For the text-containing cell, return its midpoint in (X, Y) coordinate format. 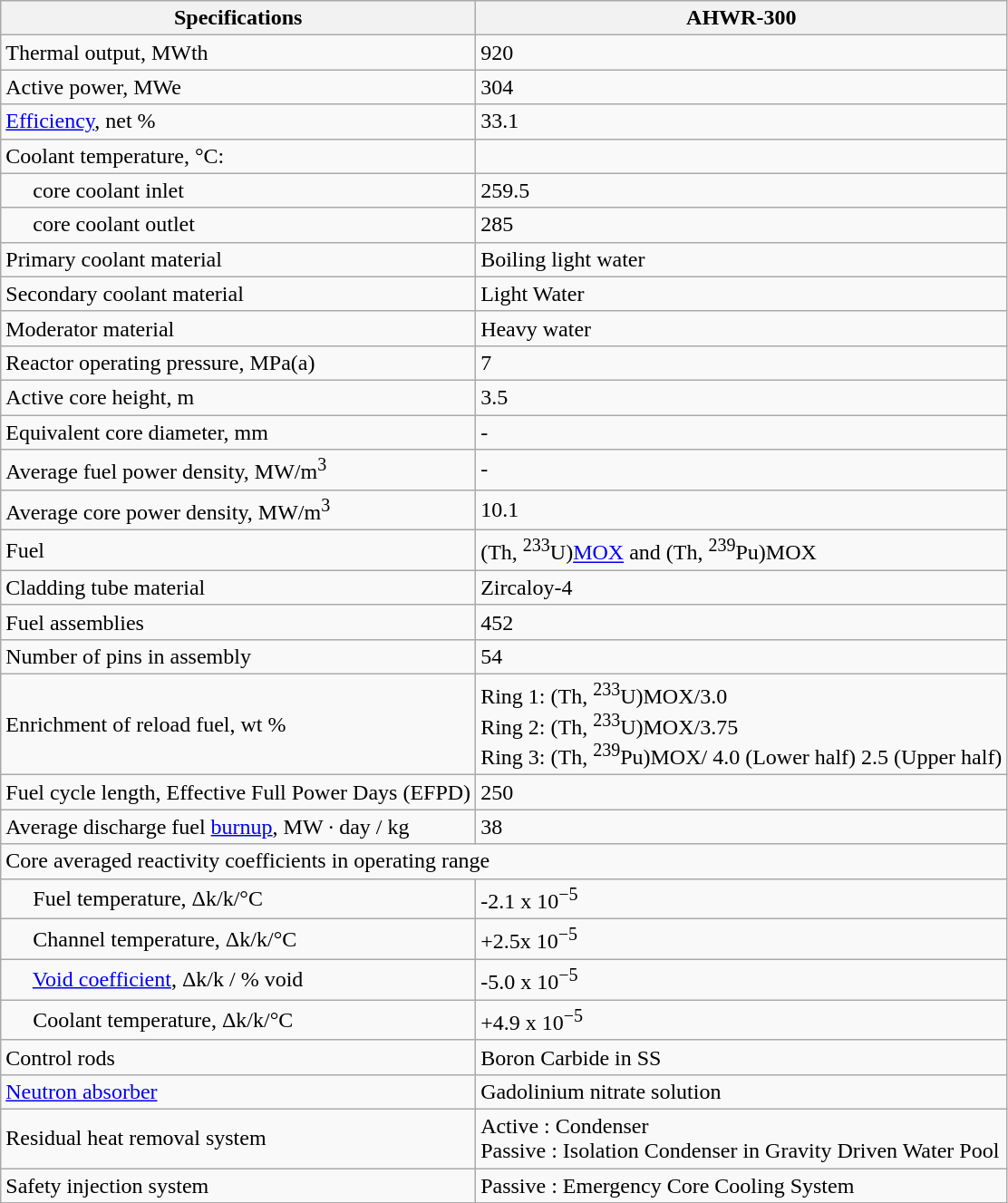
-2.1 x 10−5 (741, 899)
Active core height, m (238, 397)
259.5 (741, 190)
-5.0 x 10−5 (741, 979)
+4.9 x 10−5 (741, 1021)
Enrichment of reload fuel, wt % (238, 724)
Gadolinium nitrate solution (741, 1091)
Secondary coolant material (238, 294)
Number of pins in assembly (238, 656)
Fuel assemblies (238, 622)
AHWR-300 (741, 18)
Passive : Emergency Core Cooling System (741, 1186)
Equivalent core diameter, mm (238, 432)
Fuel (238, 551)
Heavy water (741, 328)
Thermal output, MWth (238, 53)
Reactor operating pressure, MPa(a) (238, 363)
Void coefficient, Δk/k / % void (238, 979)
Zircaloy-4 (741, 587)
250 (741, 792)
core coolant outlet (238, 225)
54 (741, 656)
Channel temperature, Δk/k/°C (238, 939)
Average fuel power density, MW/m3 (238, 470)
33.1 (741, 121)
Efficiency, net % (238, 121)
304 (741, 87)
38 (741, 827)
Moderator material (238, 328)
Residual heat removal system (238, 1139)
7 (741, 363)
Light Water (741, 294)
Core averaged reactivity coefficients in operating range (504, 861)
Coolant temperature, Δk/k/°C (238, 1021)
Control rods (238, 1057)
Safety injection system (238, 1186)
Active : CondenserPassive : Isolation Condenser in Gravity Driven Water Pool (741, 1139)
(Th, 233U)MOX and (Th, 239Pu)MOX (741, 551)
+2.5x 10−5 (741, 939)
920 (741, 53)
Boron Carbide in SS (741, 1057)
452 (741, 622)
10.1 (741, 509)
Coolant temperature, °C: (238, 156)
Fuel cycle length, Effective Full Power Days (EFPD) (238, 792)
3.5 (741, 397)
285 (741, 225)
Neutron absorber (238, 1091)
Active power, MWe (238, 87)
Boiling light water (741, 259)
Average discharge fuel burnup, MW · day / kg (238, 827)
Specifications (238, 18)
core coolant inlet (238, 190)
Average core power density, MW/m3 (238, 509)
Cladding tube material (238, 587)
Primary coolant material (238, 259)
Fuel temperature, Δk/k/°C (238, 899)
Ring 1: (Th, 233U)MOX/3.0Ring 2: (Th, 233U)MOX/3.75Ring 3: (Th, 239Pu)MOX/ 4.0 (Lower half) 2.5 (Upper half) (741, 724)
